Find where the given text appears and provide that cell's center as [x, y] coordinate. 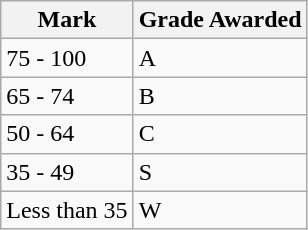
35 - 49 [67, 172]
75 - 100 [67, 58]
A [220, 58]
65 - 74 [67, 96]
S [220, 172]
B [220, 96]
50 - 64 [67, 134]
Grade Awarded [220, 20]
W [220, 210]
Mark [67, 20]
Less than 35 [67, 210]
C [220, 134]
